Find where the given text appears and provide that cell's center as [x, y] coordinate. 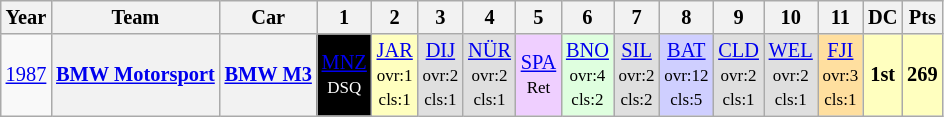
8 [686, 17]
1987 [26, 75]
1 [344, 17]
FJIovr:3cls:1 [841, 75]
10 [791, 17]
1st [882, 75]
3 [441, 17]
BNOovr:4cls:2 [588, 75]
CLDovr:2cls:1 [738, 75]
Team [135, 17]
Car [268, 17]
Pts [922, 17]
6 [588, 17]
11 [841, 17]
SPARet [538, 75]
BMW M3 [268, 75]
5 [538, 17]
WELovr:2cls:1 [791, 75]
DC [882, 17]
Year [26, 17]
JARovr:1cls:1 [395, 75]
9 [738, 17]
4 [490, 17]
NÜRovr:2cls:1 [490, 75]
269 [922, 75]
SILovr:2cls:2 [637, 75]
BATovr:12cls:5 [686, 75]
7 [637, 17]
BMW Motorsport [135, 75]
MNZDSQ [344, 75]
2 [395, 17]
DIJovr:2cls:1 [441, 75]
